Search for the cell housing the specified text and yield its [x, y] center coordinate. 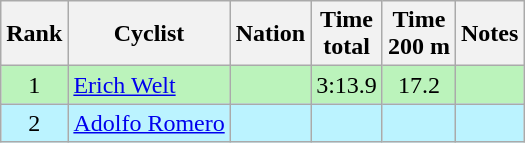
Time200 m [418, 34]
Nation [270, 34]
Adolfo Romero [149, 123]
3:13.9 [347, 85]
Rank [34, 34]
1 [34, 85]
17.2 [418, 85]
Cyclist [149, 34]
Timetotal [347, 34]
Notes [489, 34]
2 [34, 123]
Erich Welt [149, 85]
